Return the (x, y) coordinate for the center point of the cell that contains the specified text.  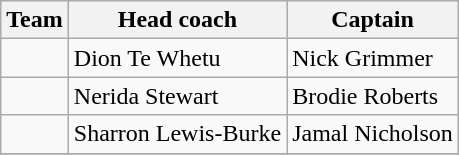
Team (35, 20)
Sharron Lewis-Burke (177, 134)
Brodie Roberts (373, 96)
Jamal Nicholson (373, 134)
Dion Te Whetu (177, 58)
Captain (373, 20)
Nick Grimmer (373, 58)
Head coach (177, 20)
Nerida Stewart (177, 96)
